Find where the given text appears and provide that cell's center as (x, y) coordinate. 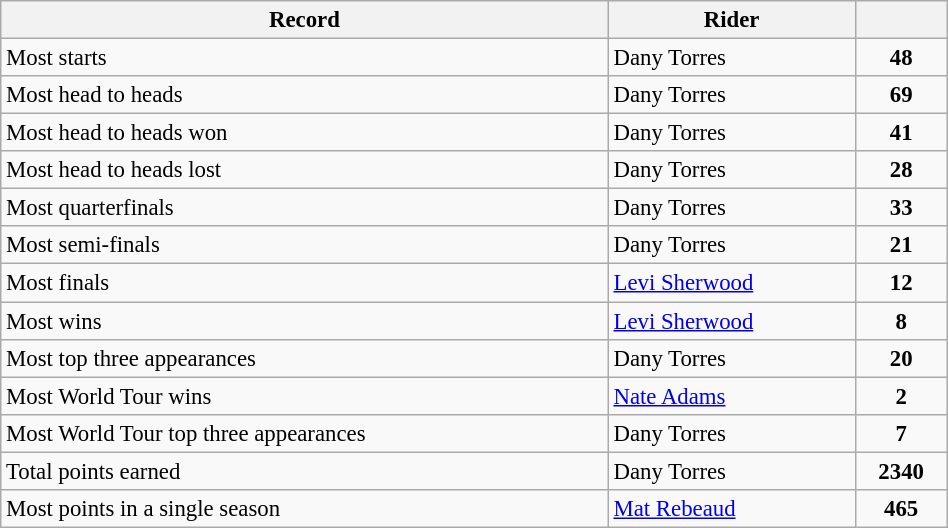
69 (901, 95)
21 (901, 245)
Most World Tour wins (304, 396)
Most semi-finals (304, 245)
8 (901, 321)
Nate Adams (732, 396)
48 (901, 58)
20 (901, 358)
Most finals (304, 283)
2 (901, 396)
Record (304, 20)
Mat Rebeaud (732, 509)
28 (901, 170)
Most wins (304, 321)
12 (901, 283)
Most top three appearances (304, 358)
7 (901, 433)
Most head to heads won (304, 133)
Most World Tour top three appearances (304, 433)
Most starts (304, 58)
33 (901, 208)
Most head to heads lost (304, 170)
Total points earned (304, 471)
Most head to heads (304, 95)
2340 (901, 471)
41 (901, 133)
465 (901, 509)
Most points in a single season (304, 509)
Rider (732, 20)
Most quarterfinals (304, 208)
